From the cell containing the given text, extract its center point as [x, y] coordinate. 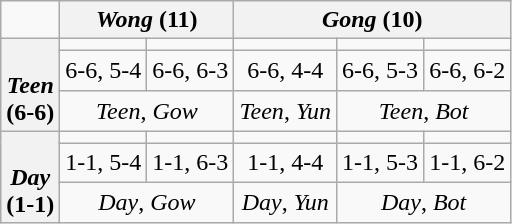
Teen(6-6) [30, 85]
6-6, 5-4 [104, 70]
Wong (11) [147, 20]
Teen, Yun [286, 111]
1-1, 5-4 [104, 163]
Teen, Bot [424, 111]
6-6, 5-3 [380, 70]
6-6, 6-3 [190, 70]
6-6, 4-4 [286, 70]
6-6, 6-2 [468, 70]
Day, Yun [286, 203]
1-1, 6-2 [468, 163]
Day, Bot [424, 203]
1-1, 5-3 [380, 163]
1-1, 4-4 [286, 163]
Gong (10) [372, 20]
Day, Gow [147, 203]
Day(1-1) [30, 177]
1-1, 6-3 [190, 163]
Teen, Gow [147, 111]
